Output the [X, Y] coordinate of the center of the cell containing the given text.  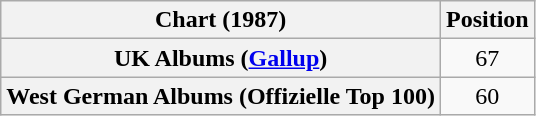
67 [487, 58]
Position [487, 20]
Chart (1987) [221, 20]
60 [487, 96]
West German Albums (Offizielle Top 100) [221, 96]
UK Albums (Gallup) [221, 58]
